Search for the cell housing the specified text and yield its [X, Y] center coordinate. 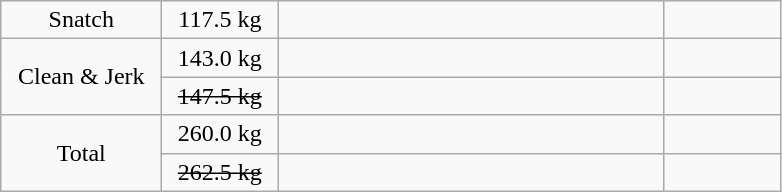
Snatch [82, 20]
143.0 kg [220, 58]
117.5 kg [220, 20]
262.5 kg [220, 172]
Total [82, 153]
147.5 kg [220, 96]
Clean & Jerk [82, 77]
260.0 kg [220, 134]
